Output the (X, Y) coordinate of the center of the cell containing the given text.  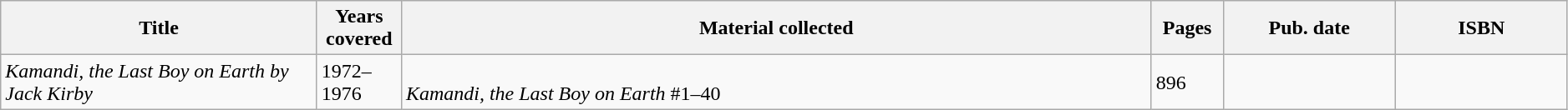
Pub. date (1309, 28)
Kamandi, the Last Boy on Earth by Jack Kirby (159, 82)
Pages (1187, 28)
Material collected (776, 28)
1972–1976 (359, 82)
896 (1187, 82)
Title (159, 28)
ISBN (1481, 28)
Kamandi, the Last Boy on Earth #1–40 (776, 82)
Years covered (359, 28)
